Output the (X, Y) coordinate of the center of the cell containing the given text.  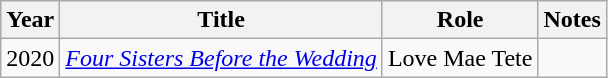
Year (30, 20)
Role (460, 20)
Title (222, 20)
Love Mae Tete (460, 58)
Notes (572, 20)
Four Sisters Before the Wedding (222, 58)
2020 (30, 58)
